Extract the [X, Y] coordinate from the center of the cell holding the provided text.  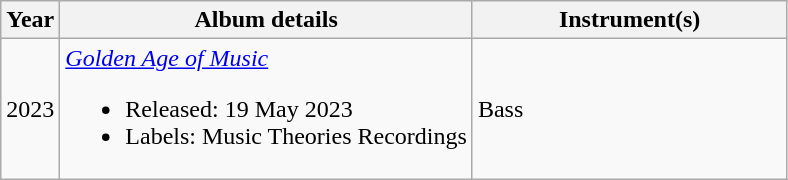
Golden Age of MusicReleased: 19 May 2023Labels: Music Theories Recordings [266, 109]
Album details [266, 20]
2023 [30, 109]
Bass [629, 109]
Instrument(s) [629, 20]
Year [30, 20]
